Provide the [X, Y] coordinate of the cell's center where the given text is located.  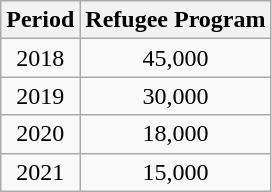
18,000 [176, 134]
2019 [40, 96]
2020 [40, 134]
30,000 [176, 96]
Period [40, 20]
15,000 [176, 172]
2018 [40, 58]
Refugee Program [176, 20]
2021 [40, 172]
45,000 [176, 58]
